Determine the [x, y] coordinate at the center of the cell enclosing the given text.  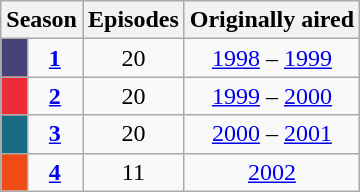
3 [54, 134]
2000 – 2001 [272, 134]
4 [54, 172]
1999 – 2000 [272, 96]
2 [54, 96]
Episodes [133, 20]
1 [54, 58]
11 [133, 172]
Originally aired [272, 20]
1998 – 1999 [272, 58]
2002 [272, 172]
Season [42, 20]
